Return the [x, y] coordinate for the center point of the cell that contains the specified text.  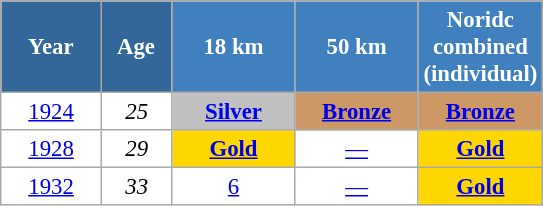
18 km [234, 47]
Noridc combined (individual) [480, 47]
50 km [356, 47]
6 [234, 187]
1928 [52, 149]
25 [136, 112]
33 [136, 187]
1924 [52, 112]
29 [136, 149]
Silver [234, 112]
1932 [52, 187]
Age [136, 47]
Year [52, 47]
